Provide the [x, y] coordinate of the cell's center where the given text is located.  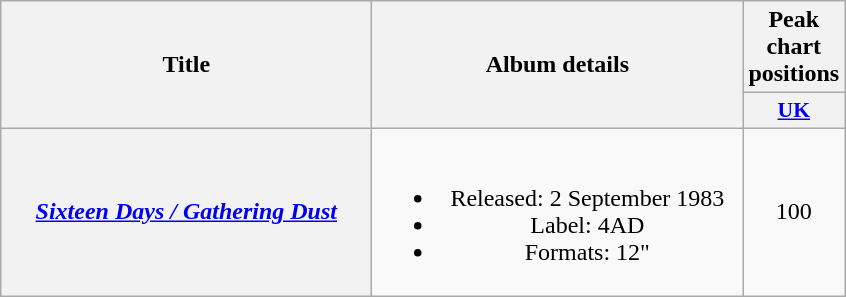
Released: 2 September 1983Label: 4ADFormats: 12" [558, 212]
UK [794, 111]
Album details [558, 65]
Sixteen Days / Gathering Dust [186, 212]
100 [794, 212]
Title [186, 65]
Peak chart positions [794, 47]
